Return [x, y] of the center of cell containing provided text 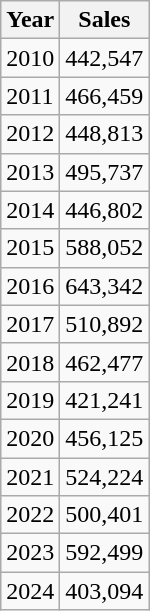
2021 [30, 477]
2016 [30, 286]
403,094 [104, 591]
588,052 [104, 248]
2023 [30, 553]
495,737 [104, 172]
2013 [30, 172]
442,547 [104, 58]
2019 [30, 400]
500,401 [104, 515]
448,813 [104, 134]
462,477 [104, 362]
446,802 [104, 210]
510,892 [104, 324]
524,224 [104, 477]
466,459 [104, 96]
2012 [30, 134]
2010 [30, 58]
2011 [30, 96]
Sales [104, 20]
2015 [30, 248]
Year [30, 20]
2014 [30, 210]
2024 [30, 591]
2018 [30, 362]
2020 [30, 438]
643,342 [104, 286]
2017 [30, 324]
456,125 [104, 438]
421,241 [104, 400]
2022 [30, 515]
592,499 [104, 553]
